Pinpoint the cell where the given text exists, returning its [x, y] midpoint coordinate. 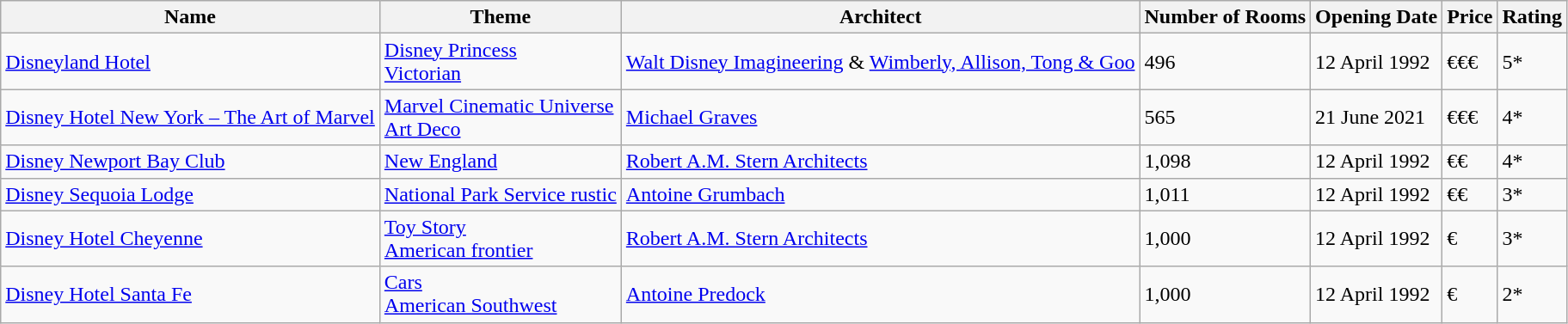
565 [1225, 117]
Name [191, 17]
Architect [881, 17]
Disney Hotel Cheyenne [191, 239]
1,011 [1225, 194]
Rating [1532, 17]
Disney Hotel Santa Fe [191, 294]
21 June 2021 [1376, 117]
2* [1532, 294]
Disney Hotel New York – The Art of Marvel [191, 117]
CarsAmerican Southwest [501, 294]
Price [1470, 17]
496 [1225, 62]
Walt Disney Imagineering & Wimberly, Allison, Tong & Goo [881, 62]
Theme [501, 17]
Toy StoryAmerican frontier [501, 239]
Opening Date [1376, 17]
National Park Service rustic [501, 194]
Michael Graves [881, 117]
Antoine Grumbach [881, 194]
Marvel Cinematic UniverseArt Deco [501, 117]
Number of Rooms [1225, 17]
Disney Newport Bay Club [191, 162]
New England [501, 162]
Disneyland Hotel [191, 62]
Disney Sequoia Lodge [191, 194]
Antoine Predock [881, 294]
Disney PrincessVictorian [501, 62]
1,098 [1225, 162]
5* [1532, 62]
